From the cell containing the given text, extract its center point as [X, Y] coordinate. 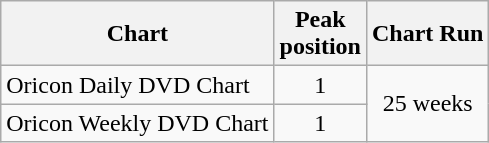
Chart Run [427, 34]
Oricon Daily DVD Chart [138, 85]
Oricon Weekly DVD Chart [138, 123]
25 weeks [427, 104]
Peakposition [320, 34]
Chart [138, 34]
